For the text-containing cell, return its midpoint in [X, Y] coordinate format. 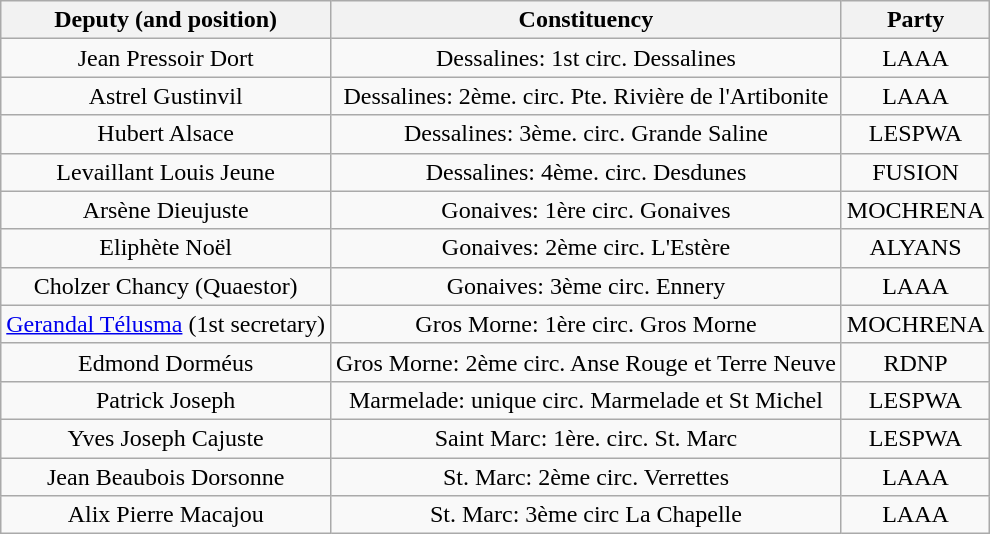
Edmond Dorméus [166, 362]
Alix Pierre Macajou [166, 515]
Gerandal Télusma (1st secretary) [166, 324]
Dessalines: 2ème. circ. Pte. Rivière de l'Artibonite [586, 96]
Dessalines: 4ème. circ. Desdunes [586, 172]
Patrick Joseph [166, 400]
Constituency [586, 20]
Party [915, 20]
Gonaives: 1ère circ. Gonaives [586, 210]
RDNP [915, 362]
Jean Pressoir Dort [166, 58]
Eliphète Noël [166, 248]
Hubert Alsace [166, 134]
Arsène Dieujuste [166, 210]
FUSION [915, 172]
Marmelade: unique circ. Marmelade et St Michel [586, 400]
Dessalines: 1st circ. Dessalines [586, 58]
Gros Morne: 1ère circ. Gros Morne [586, 324]
St. Marc: 3ème circ La Chapelle [586, 515]
Dessalines: 3ème. circ. Grande Saline [586, 134]
Gros Morne: 2ème circ. Anse Rouge et Terre Neuve [586, 362]
Deputy (and position) [166, 20]
St. Marc: 2ème circ. Verrettes [586, 477]
Jean Beaubois Dorsonne [166, 477]
ALYANS [915, 248]
Yves Joseph Cajuste [166, 438]
Cholzer Chancy (Quaestor) [166, 286]
Astrel Gustinvil [166, 96]
Gonaives: 3ème circ. Ennery [586, 286]
Saint Marc: 1ère. circ. St. Marc [586, 438]
Gonaives: 2ème circ. L'Estère [586, 248]
Levaillant Louis Jeune [166, 172]
